From the cell containing the given text, extract its center point as (X, Y) coordinate. 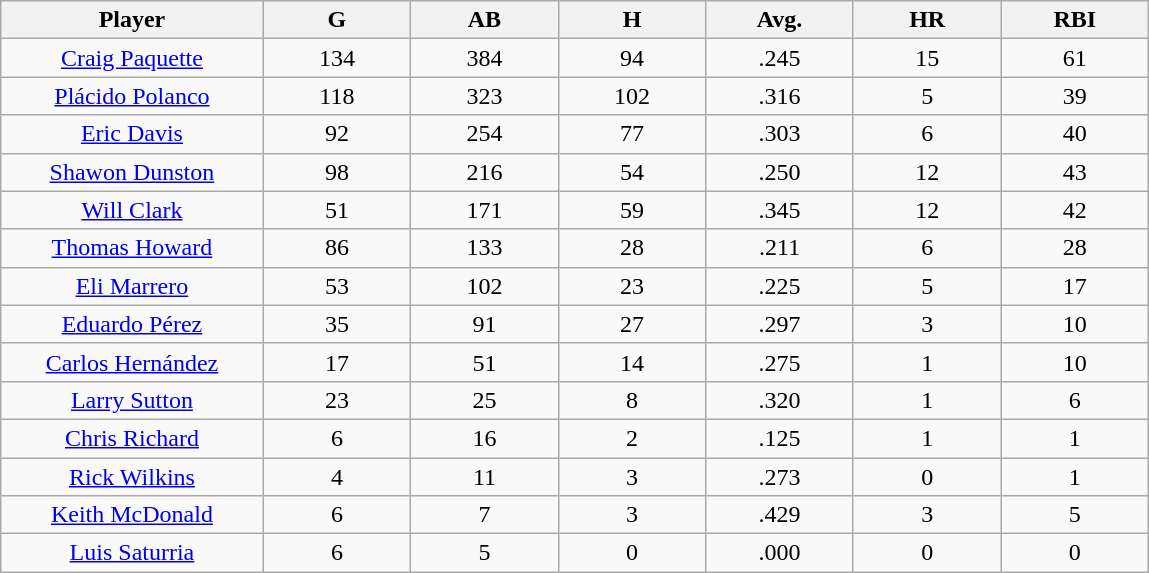
91 (485, 324)
.303 (780, 134)
16 (485, 438)
AB (485, 20)
43 (1075, 172)
254 (485, 134)
.297 (780, 324)
Player (132, 20)
G (337, 20)
HR (927, 20)
.320 (780, 400)
.345 (780, 210)
RBI (1075, 20)
118 (337, 96)
15 (927, 58)
2 (632, 438)
35 (337, 324)
384 (485, 58)
86 (337, 248)
Will Clark (132, 210)
Shawon Dunston (132, 172)
Luis Saturria (132, 553)
.000 (780, 553)
Plácido Polanco (132, 96)
Craig Paquette (132, 58)
Keith McDonald (132, 515)
Eli Marrero (132, 286)
Rick Wilkins (132, 477)
.316 (780, 96)
94 (632, 58)
25 (485, 400)
92 (337, 134)
59 (632, 210)
61 (1075, 58)
.250 (780, 172)
39 (1075, 96)
27 (632, 324)
Eric Davis (132, 134)
Thomas Howard (132, 248)
42 (1075, 210)
98 (337, 172)
.125 (780, 438)
77 (632, 134)
.211 (780, 248)
40 (1075, 134)
8 (632, 400)
133 (485, 248)
Eduardo Pérez (132, 324)
.429 (780, 515)
.225 (780, 286)
Carlos Hernández (132, 362)
4 (337, 477)
Larry Sutton (132, 400)
7 (485, 515)
53 (337, 286)
Avg. (780, 20)
216 (485, 172)
11 (485, 477)
134 (337, 58)
.275 (780, 362)
14 (632, 362)
54 (632, 172)
171 (485, 210)
.273 (780, 477)
.245 (780, 58)
H (632, 20)
Chris Richard (132, 438)
323 (485, 96)
